Search for the cell housing the specified text and yield its [x, y] center coordinate. 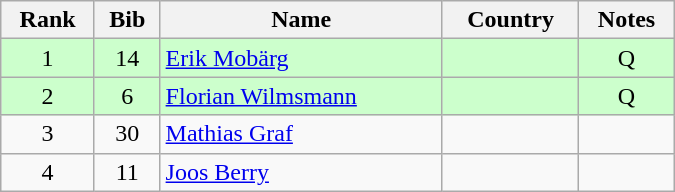
4 [48, 172]
Rank [48, 20]
30 [127, 134]
Bib [127, 20]
Notes [626, 20]
Name [301, 20]
11 [127, 172]
Erik Mobärg [301, 58]
Joos Berry [301, 172]
Florian Wilmsmann [301, 96]
Country [510, 20]
1 [48, 58]
3 [48, 134]
14 [127, 58]
6 [127, 96]
2 [48, 96]
Mathias Graf [301, 134]
